Detect which cell encompasses the target text, then output its [x, y] center coordinate. 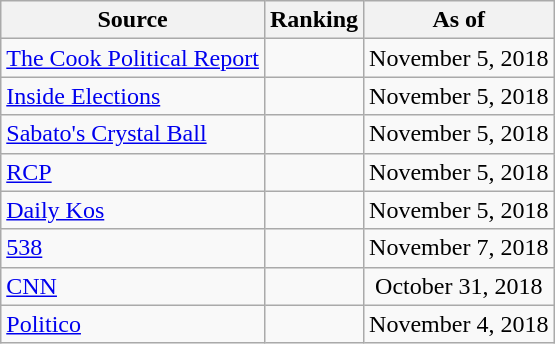
Inside Elections [133, 96]
CNN [133, 286]
The Cook Political Report [133, 58]
November 7, 2018 [459, 248]
Daily Kos [133, 210]
As of [459, 20]
Source [133, 20]
RCP [133, 172]
October 31, 2018 [459, 286]
Politico [133, 324]
538 [133, 248]
Ranking [314, 20]
Sabato's Crystal Ball [133, 134]
November 4, 2018 [459, 324]
